Find where the given text appears and provide that cell's center as [x, y] coordinate. 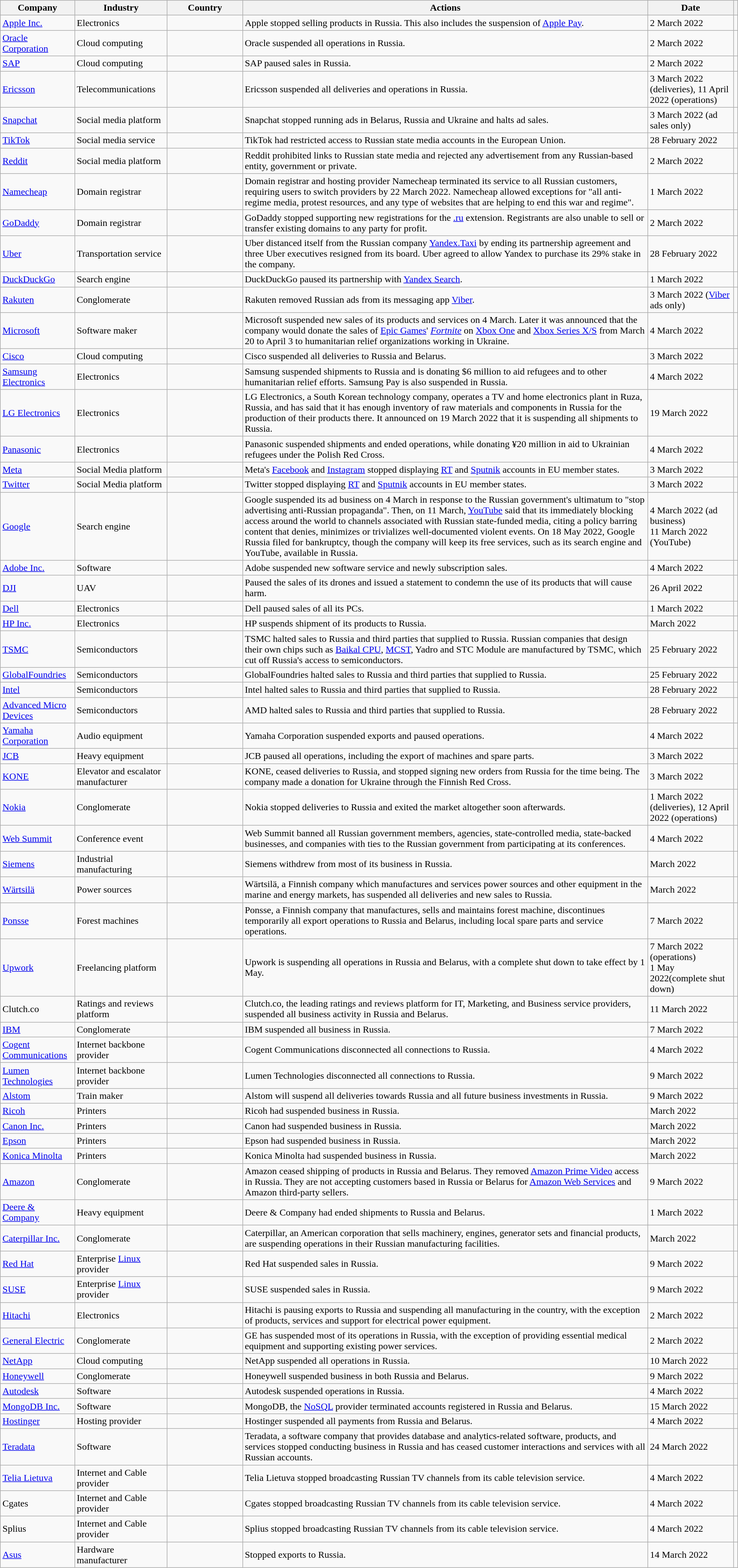
11 March 2022 [691, 1009]
Twitter stopped displaying RT and Sputnik accounts in EU member states. [445, 485]
Lumen Technologies [38, 1076]
TSMC [38, 649]
Canon Inc. [38, 1126]
Snapchat [38, 120]
10 March 2022 [691, 1361]
Rakuten removed Russian ads from its messaging app Viber. [445, 300]
JCB paused all operations, including the export of machines and spare parts. [445, 756]
Canon had suspended business in Russia. [445, 1126]
GlobalFoundries halted sales to Russia and third parties that supplied to Russia. [445, 675]
Telia Lietuva stopped broadcasting Russian TV channels from its cable television service. [445, 1478]
Yamaha Corporation [38, 736]
14 March 2022 [691, 1555]
Elevator and escalator manufacturer [121, 777]
Ponsse [38, 921]
Alstom [38, 1096]
19 March 2022 [691, 413]
DJI [38, 588]
Hosting provider [121, 1421]
Google [38, 526]
MongoDB Inc. [38, 1406]
Cisco [38, 356]
Autodesk [38, 1391]
SAP paused sales in Russia. [445, 63]
Konica Minolta [38, 1156]
Cogent Communications [38, 1050]
Dell paused sales of all its PCs. [445, 608]
Teradata [38, 1447]
7 March 2022 (operations) 1 May 2022(complete shut down) [691, 968]
Siemens [38, 864]
KONE [38, 777]
Siemens withdrew from most of its business in Russia. [445, 864]
Hostinger suspended all payments from Russia and Belarus. [445, 1421]
Industry [121, 8]
3 March 2022 (Viber ads only) [691, 300]
Clutch.co [38, 1009]
Asus [38, 1555]
Forest machines [121, 921]
Deere & Company had ended shipments to Russia and Belarus. [445, 1213]
Microsoft [38, 331]
Deere & Company [38, 1213]
TikTok [38, 140]
4 March 2022 (ad business)11 March 2022 (YouTube) [691, 526]
Actions [445, 8]
Software maker [121, 331]
DuckDuckGo paused its partnership with Yandex Search. [445, 279]
HP Inc. [38, 623]
Uber [38, 254]
Cgates stopped broadcasting Russian TV channels from its cable television service. [445, 1504]
Nokia [38, 807]
Audio equipment [121, 736]
Alstom will suspend all deliveries towards Russia and all future business investments in Russia. [445, 1096]
SUSE [38, 1289]
Paused the sales of its drones and issued a statement to condemn the use of its products that will cause harm. [445, 588]
Social media service [121, 140]
Honeywell [38, 1376]
Epson had suspended business in Russia. [445, 1141]
Intel halted sales to Russia and third parties that supplied to Russia. [445, 690]
Amazon [38, 1182]
Telia Lietuva [38, 1478]
Oracle Corporation [38, 43]
Ericsson [38, 89]
SUSE suspended sales in Russia. [445, 1289]
Hitachi [38, 1315]
LG Electronics [38, 413]
Train maker [121, 1096]
Rakuten [38, 300]
Transportation service [121, 254]
UAV [121, 588]
Panasonic suspended shipments and ended operations, while donating ¥20 million in aid to Ukrainian refugees under the Polish Red Cross. [445, 449]
Reddit [38, 161]
Apple stopped selling products in Russia. This also includes the suspension of Apple Pay. [445, 23]
Meta's Facebook and Instagram stopped displaying RT and Sputnik accounts in EU member states. [445, 470]
MongoDB, the NoSQL provider terminated accounts registered in Russia and Belarus. [445, 1406]
IBM [38, 1029]
Honeywell suspended business in both Russia and Belarus. [445, 1376]
GoDaddy [38, 222]
Konica Minolta had suspended business in Russia. [445, 1156]
Industrial manufacturing [121, 864]
Upwork [38, 968]
Nokia stopped deliveries to Russia and exited the market altogether soon afterwards. [445, 807]
Red Hat suspended sales in Russia. [445, 1264]
Company [38, 8]
Adobe Inc. [38, 568]
Splius stopped broadcasting Russian TV channels from its cable television service. [445, 1529]
15 March 2022 [691, 1406]
Power sources [121, 889]
Red Hat [38, 1264]
Reddit prohibited links to Russian state media and rejected any advertisement from any Russian-based entity, government or private. [445, 161]
Caterpillar Inc. [38, 1238]
IBM suspended all business in Russia. [445, 1029]
Cisco suspended all deliveries to Russia and Belarus. [445, 356]
Snapchat stopped running ads in Belarus, Russia and Ukraine and halts ad sales. [445, 120]
1 March 2022 (deliveries), 12 April 2022 (operations) [691, 807]
Ricoh [38, 1111]
Lumen Technologies disconnected all connections to Russia. [445, 1076]
General Electric [38, 1341]
NetApp suspended all operations in Russia. [445, 1361]
24 March 2022 [691, 1447]
Autodesk suspended operations in Russia. [445, 1391]
Country [205, 8]
Freelancing platform [121, 968]
Epson [38, 1141]
Intel [38, 690]
HP suspends shipment of its products to Russia. [445, 623]
Adobe suspended new software service and newly subscription sales. [445, 568]
Meta [38, 470]
3 March 2022 (deliveries), 11 April 2022 (operations) [691, 89]
Panasonic [38, 449]
Apple Inc. [38, 23]
NetApp [38, 1361]
Ratings and reviews platform [121, 1009]
Dell [38, 608]
GlobalFoundries [38, 675]
AMD halted sales to Russia and third parties that supplied to Russia. [445, 710]
Cgates [38, 1504]
Telecommunications [121, 89]
Twitter [38, 485]
DuckDuckGo [38, 279]
Advanced Micro Devices [38, 710]
JCB [38, 756]
Conference event [121, 838]
Upwork is suspending all operations in Russia and Belarus, with a complete shut down to take effect by 1 May. [445, 968]
Date [691, 8]
Cogent Communications disconnected all connections to Russia. [445, 1050]
Ricoh had suspended business in Russia. [445, 1111]
Oracle suspended all operations in Russia. [445, 43]
Hardware manufacturer [121, 1555]
Namecheap [38, 192]
Web Summit [38, 838]
Stopped exports to Russia. [445, 1555]
Hostinger [38, 1421]
TikTok had restricted access to Russian state media accounts in the European Union. [445, 140]
Ericsson suspended all deliveries and operations in Russia. [445, 89]
Wärtsilä [38, 889]
Samsung Electronics [38, 377]
26 April 2022 [691, 588]
SAP [38, 63]
Splius [38, 1529]
Yamaha Corporation suspended exports and paused operations. [445, 736]
3 March 2022 (ad sales only) [691, 120]
